Determine the [X, Y] coordinate at the center of the cell enclosing the given text.  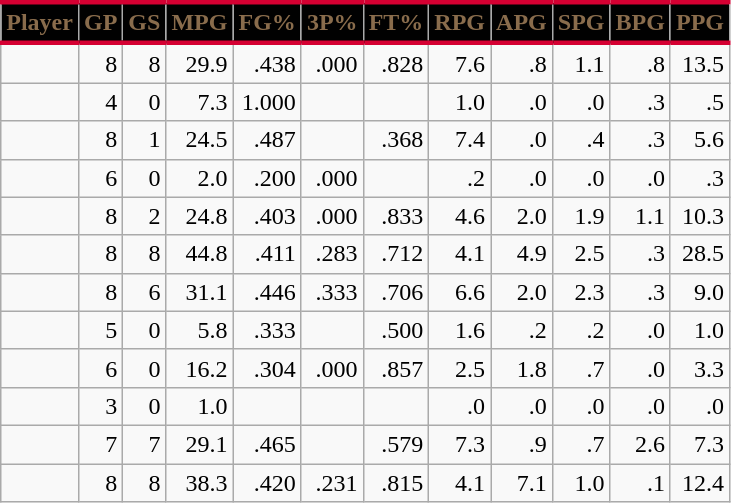
.815 [396, 483]
3P% [332, 22]
.9 [522, 444]
1.6 [460, 330]
5.6 [700, 140]
31.1 [200, 292]
2.6 [640, 444]
28.5 [700, 254]
1.000 [267, 102]
.283 [332, 254]
6.6 [460, 292]
29.1 [200, 444]
4.6 [460, 216]
4.9 [522, 254]
.368 [396, 140]
.465 [267, 444]
.438 [267, 63]
.304 [267, 368]
3.3 [700, 368]
.411 [267, 254]
2.3 [581, 292]
FT% [396, 22]
FG% [267, 22]
.706 [396, 292]
SPG [581, 22]
5 [100, 330]
APG [522, 22]
24.8 [200, 216]
7.1 [522, 483]
7.4 [460, 140]
38.3 [200, 483]
.5 [700, 102]
3 [100, 406]
.579 [396, 444]
5.8 [200, 330]
RPG [460, 22]
13.5 [700, 63]
.200 [267, 178]
29.9 [200, 63]
.487 [267, 140]
.231 [332, 483]
16.2 [200, 368]
12.4 [700, 483]
1 [144, 140]
GP [100, 22]
BPG [640, 22]
.403 [267, 216]
.500 [396, 330]
.833 [396, 216]
MPG [200, 22]
44.8 [200, 254]
24.5 [200, 140]
2 [144, 216]
.4 [581, 140]
.857 [396, 368]
Player [40, 22]
1.8 [522, 368]
PPG [700, 22]
.420 [267, 483]
1.9 [581, 216]
.446 [267, 292]
4 [100, 102]
9.0 [700, 292]
.828 [396, 63]
.712 [396, 254]
7.6 [460, 63]
.1 [640, 483]
GS [144, 22]
10.3 [700, 216]
